Identify which cell holds the provided text, then report its (X, Y) central coordinate. 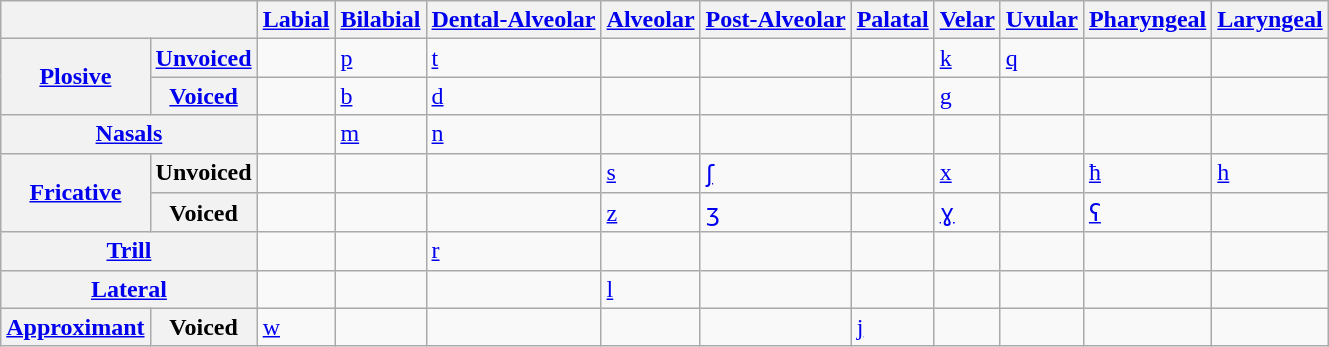
Alveolar (650, 20)
Palatal (892, 20)
Nasals (129, 134)
ʕ (1147, 213)
s (650, 173)
z (650, 213)
Lateral (129, 289)
h (1270, 173)
r (514, 251)
Approximant (76, 327)
d (514, 96)
ɣ (967, 213)
m (380, 134)
q (1042, 58)
Dental-Alveolar (514, 20)
t (514, 58)
p (380, 58)
ʃ (776, 173)
l (650, 289)
w (296, 327)
b (380, 96)
n (514, 134)
Fricative (76, 192)
Laryngeal (1270, 20)
Plosive (76, 77)
k (967, 58)
ʒ (776, 213)
Velar (967, 20)
x (967, 173)
Post-Alveolar (776, 20)
Pharyngeal (1147, 20)
Labial (296, 20)
Trill (129, 251)
j (892, 327)
ħ (1147, 173)
Uvular (1042, 20)
Bilabial (380, 20)
g (967, 96)
